For the text-containing cell, return its midpoint in [X, Y] coordinate format. 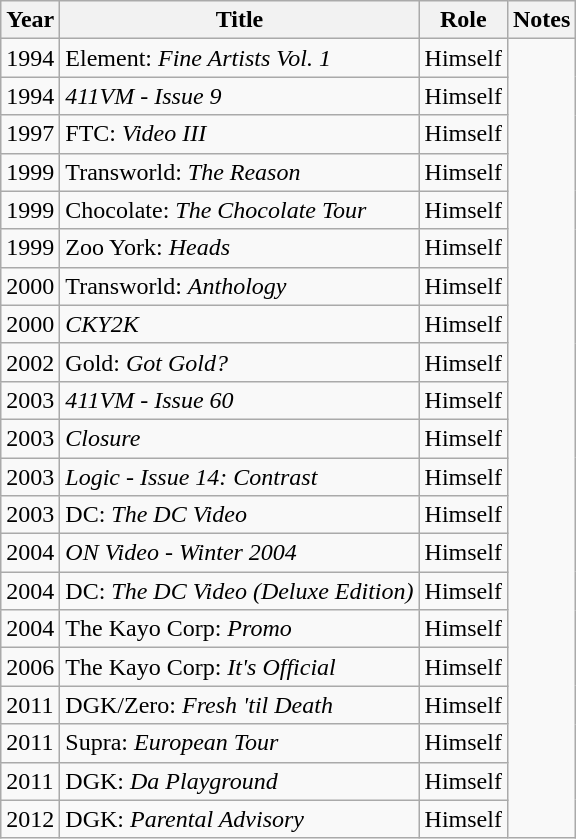
Gold: Got Gold? [240, 362]
DGK: Da Playground [240, 781]
Notes [541, 20]
Logic - Issue 14: Contrast [240, 477]
2012 [30, 819]
DGK: Parental Advisory [240, 819]
Role [463, 20]
CKY2K [240, 324]
Element: Fine Artists Vol. 1 [240, 58]
FTC: Video III [240, 134]
1997 [30, 134]
DC: The DC Video [240, 515]
Zoo York: Heads [240, 248]
Transworld: Anthology [240, 286]
Title [240, 20]
2002 [30, 362]
411VM - Issue 9 [240, 96]
2006 [30, 667]
The Kayo Corp: It's Official [240, 667]
Chocolate: The Chocolate Tour [240, 210]
Supra: European Tour [240, 743]
Transworld: The Reason [240, 172]
Closure [240, 438]
The Kayo Corp: Promo [240, 629]
ON Video - Winter 2004 [240, 553]
411VM - Issue 60 [240, 400]
Year [30, 20]
DC: The DC Video (Deluxe Edition) [240, 591]
DGK/Zero: Fresh 'til Death [240, 705]
